Capture the cell that displays the provided text and extract its [X, Y] central coordinate. 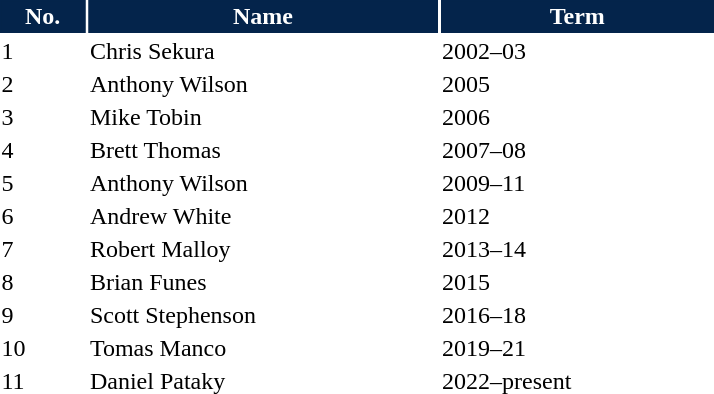
2013–14 [578, 249]
Tomas Manco [262, 348]
No. [42, 16]
Andrew White [262, 216]
2007–08 [578, 150]
2012 [578, 216]
2015 [578, 282]
Mike Tobin [262, 117]
Term [578, 16]
10 [42, 348]
4 [42, 150]
3 [42, 117]
2002–03 [578, 51]
Brett Thomas [262, 150]
2009–11 [578, 183]
6 [42, 216]
Scott Stephenson [262, 315]
2 [42, 84]
Chris Sekura [262, 51]
2006 [578, 117]
Brian Funes [262, 282]
Robert Malloy [262, 249]
Name [262, 16]
7 [42, 249]
2005 [578, 84]
9 [42, 315]
2016–18 [578, 315]
1 [42, 51]
2019–21 [578, 348]
8 [42, 282]
5 [42, 183]
